Provide the (x, y) coordinate of the cell's center where the given text is located.  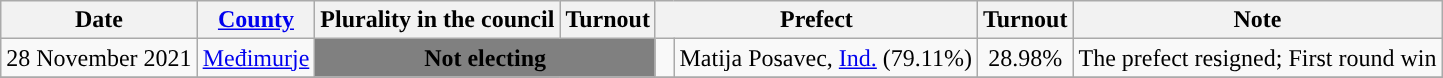
The prefect resigned; First round win (1258, 58)
Not electing (486, 58)
Matija Posavec, Ind. (79.11%) (826, 58)
28.98% (1025, 58)
28 November 2021 (99, 58)
County (256, 20)
Date (99, 20)
Note (1258, 20)
Prefect (816, 20)
Međimurje (256, 58)
Plurality in the council (438, 20)
